Scan for the cell matching the given text and deliver its [X, Y] coordinate at center. 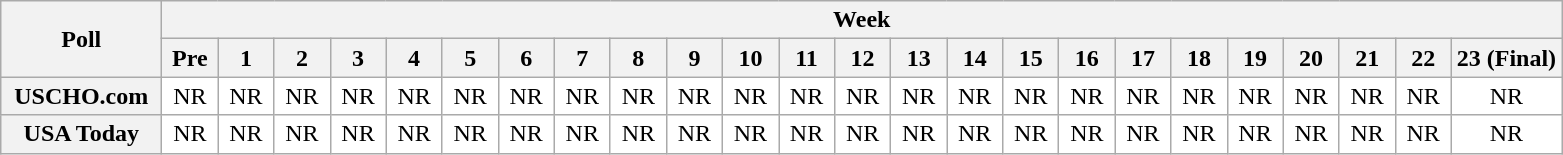
18 [1199, 58]
4 [414, 58]
5 [470, 58]
USA Today [82, 134]
23 (Final) [1506, 58]
Week [862, 20]
10 [750, 58]
8 [638, 58]
20 [1311, 58]
1 [246, 58]
14 [975, 58]
13 [919, 58]
6 [526, 58]
22 [1423, 58]
16 [1087, 58]
Pre [190, 58]
2 [302, 58]
12 [863, 58]
Poll [82, 39]
3 [358, 58]
19 [1255, 58]
9 [694, 58]
11 [806, 58]
17 [1143, 58]
USCHO.com [82, 96]
21 [1367, 58]
7 [582, 58]
15 [1031, 58]
